Scan for the cell matching the given text and deliver its (X, Y) coordinate at center. 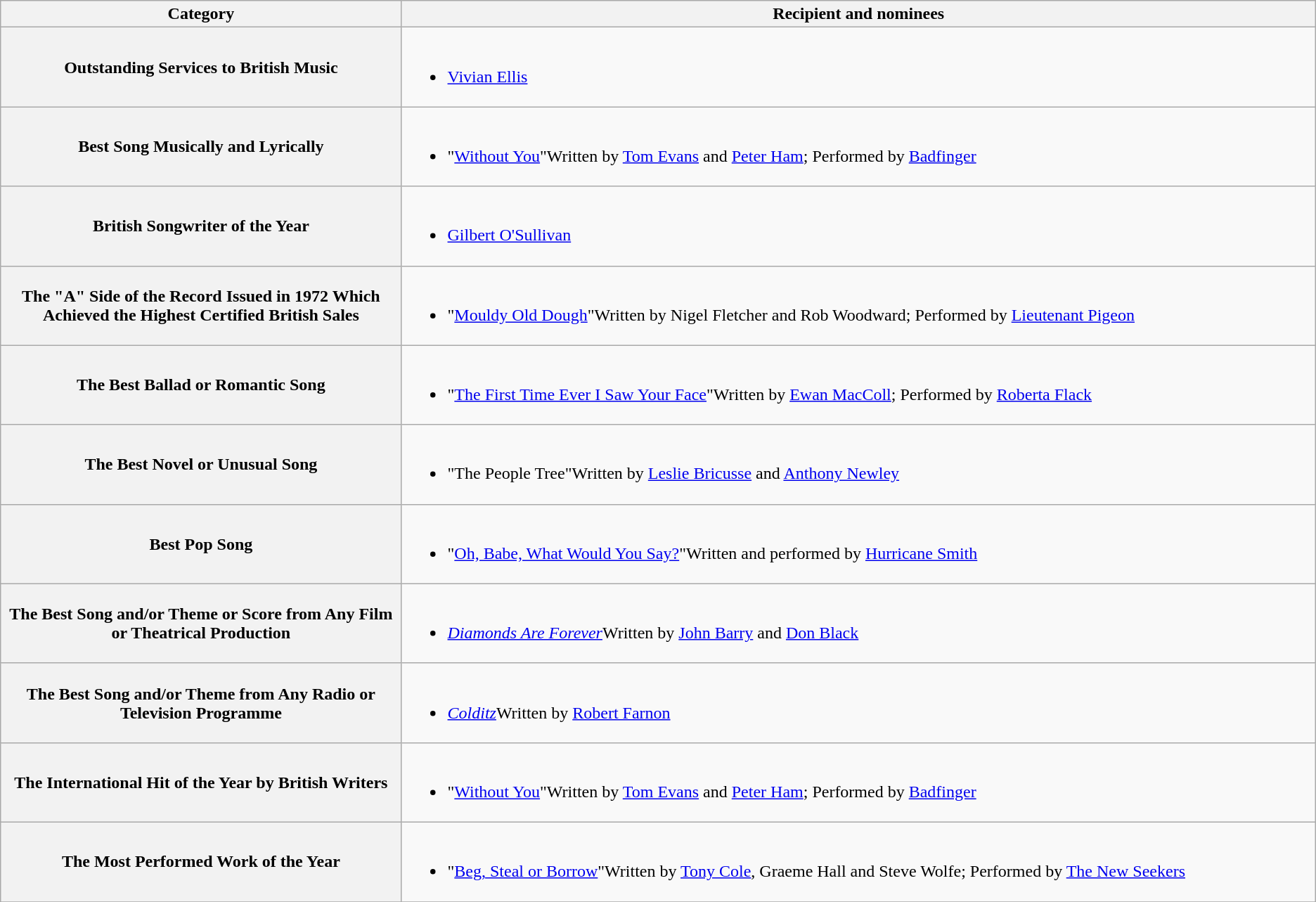
"The People Tree"Written by Leslie Bricusse and Anthony Newley (858, 464)
"Oh, Babe, What Would You Say?"Written and performed by Hurricane Smith (858, 544)
The Most Performed Work of the Year (201, 862)
The International Hit of the Year by British Writers (201, 782)
The "A" Side of the Record Issued in 1972 Which Achieved the Highest Certified British Sales (201, 305)
Category (201, 14)
The Best Song and/or Theme from Any Radio or Television Programme (201, 703)
"Mouldy Old Dough"Written by Nigel Fletcher and Rob Woodward; Performed by Lieutenant Pigeon (858, 305)
British Songwriter of the Year (201, 226)
Outstanding Services to British Music (201, 67)
"The First Time Ever I Saw Your Face"Written by Ewan MacColl; Performed by Roberta Flack (858, 385)
The Best Novel or Unusual Song (201, 464)
"Beg, Steal or Borrow"Written by Tony Cole, Graeme Hall and Steve Wolfe; Performed by The New Seekers (858, 862)
Vivian Ellis (858, 67)
Best Song Musically and Lyrically (201, 146)
Gilbert O'Sullivan (858, 226)
Diamonds Are ForeverWritten by John Barry and Don Black (858, 623)
Recipient and nominees (858, 14)
Best Pop Song (201, 544)
The Best Ballad or Romantic Song (201, 385)
ColditzWritten by Robert Farnon (858, 703)
The Best Song and/or Theme or Score from Any Film or Theatrical Production (201, 623)
